Pinpoint the cell where the given text exists, returning its (x, y) midpoint coordinate. 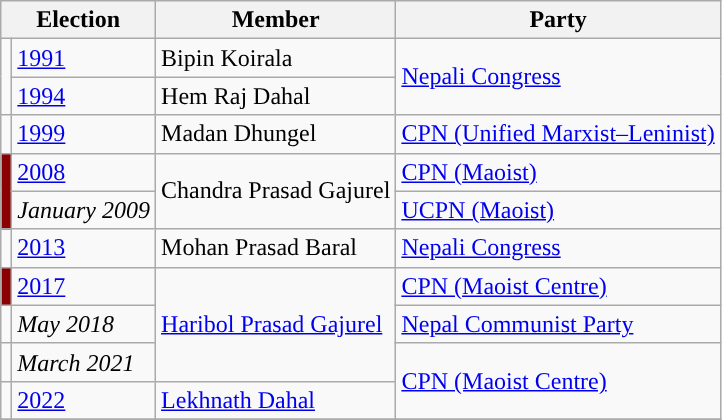
Nepal Communist Party (558, 324)
UCPN (Maoist) (558, 210)
May 2018 (84, 324)
Bipin Koirala (276, 58)
2017 (84, 286)
Election (78, 20)
1994 (84, 96)
March 2021 (84, 362)
Haribol Prasad Gajurel (276, 324)
Party (558, 20)
Hem Raj Dahal (276, 96)
CPN (Unified Marxist–Leninist) (558, 134)
Lekhnath Dahal (276, 400)
1991 (84, 58)
Chandra Prasad Gajurel (276, 191)
2022 (84, 400)
Madan Dhungel (276, 134)
1999 (84, 134)
2008 (84, 172)
CPN (Maoist) (558, 172)
2013 (84, 248)
Mohan Prasad Baral (276, 248)
January 2009 (84, 210)
Member (276, 20)
